Provide the (x, y) coordinate of the cell's center where the given text is located.  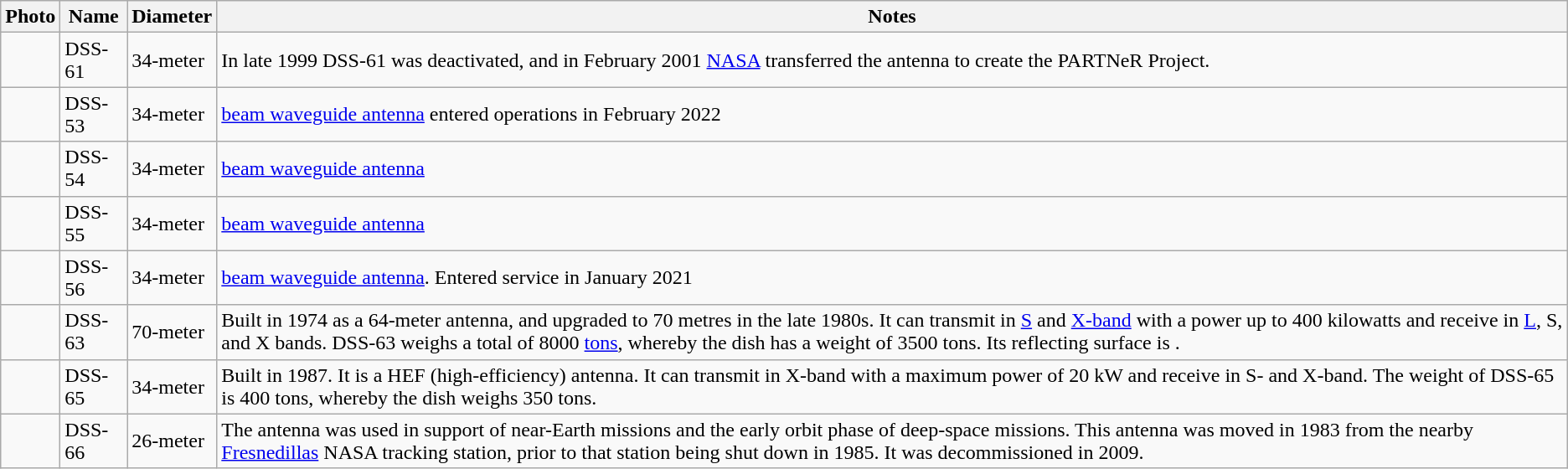
DSS-54 (94, 169)
DSS-56 (94, 278)
70-meter (173, 332)
Diameter (173, 17)
Name (94, 17)
Notes (892, 17)
DSS-65 (94, 387)
Photo (30, 17)
beam waveguide antenna entered operations in February 2022 (892, 114)
DSS-61 (94, 60)
DSS-63 (94, 332)
In late 1999 DSS-61 was deactivated, and in February 2001 NASA transferred the antenna to create the PARTNeR Project. (892, 60)
26-meter (173, 441)
DSS-53 (94, 114)
DSS-66 (94, 441)
beam waveguide antenna. Entered service in January 2021 (892, 278)
DSS-55 (94, 223)
